From the cell containing the given text, extract its center point as (X, Y) coordinate. 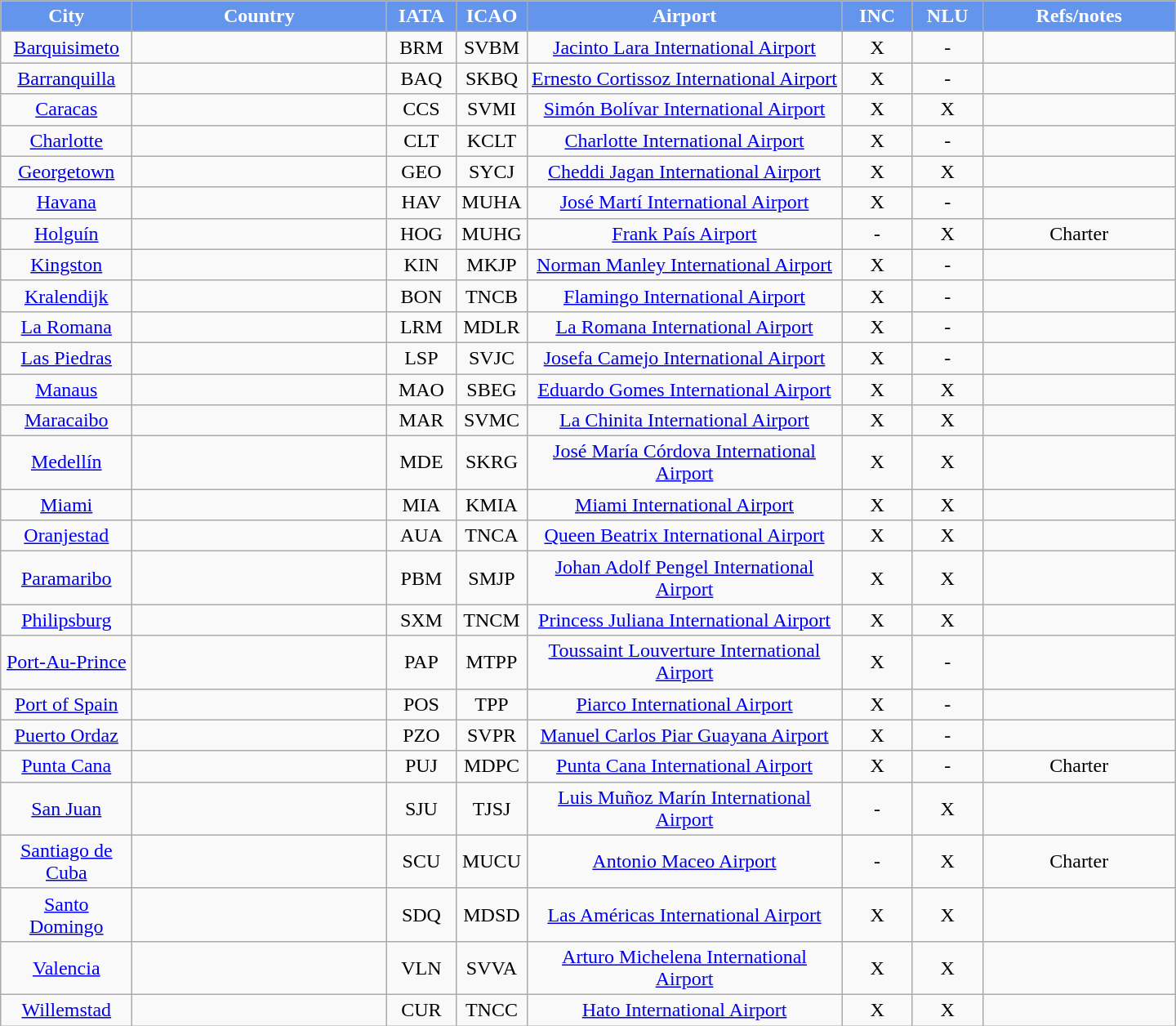
Simón Bolívar International Airport (684, 109)
Luis Muñoz Marín International Airport (684, 809)
Punta Cana International Airport (684, 766)
Port-Au-Prince (67, 662)
Valencia (67, 967)
José Martí International Airport (684, 203)
PBM (421, 578)
SJU (421, 809)
Charlotte International Airport (684, 141)
MUHG (492, 234)
Miami (67, 505)
Country (260, 16)
Barquisimeto (67, 47)
Philipsburg (67, 620)
INC (877, 16)
SVMC (492, 421)
City (67, 16)
KIN (421, 265)
Ernesto Cortissoz International Airport (684, 78)
SVPR (492, 735)
Piarco International Airport (684, 704)
Punta Cana (67, 766)
Kingston (67, 265)
POS (421, 704)
Airport (684, 16)
SBEG (492, 390)
LSP (421, 358)
TNCB (492, 296)
VLN (421, 967)
Manuel Carlos Piar Guayana Airport (684, 735)
SYCJ (492, 172)
TNCM (492, 620)
La Romana International Airport (684, 327)
Queen Beatrix International Airport (684, 536)
Oranjestad (67, 536)
Toussaint Louverture International Airport (684, 662)
Princess Juliana International Airport (684, 620)
BAQ (421, 78)
Caracas (67, 109)
La Romana (67, 327)
TNCA (492, 536)
PZO (421, 735)
SXM (421, 620)
Santo Domingo (67, 915)
CLT (421, 141)
MDPC (492, 766)
Medellín (67, 462)
MTPP (492, 662)
José María Córdova International Airport (684, 462)
Refs/notes (1079, 16)
Las Piedras (67, 358)
Santiago de Cuba (67, 861)
Antonio Maceo Airport (684, 861)
SKRG (492, 462)
GEO (421, 172)
SMJP (492, 578)
Puerto Ordaz (67, 735)
Holguín (67, 234)
MUCU (492, 861)
Paramaribo (67, 578)
Josefa Camejo International Airport (684, 358)
Eduardo Gomes International Airport (684, 390)
HOG (421, 234)
SDQ (421, 915)
BRM (421, 47)
CUR (421, 1010)
MAR (421, 421)
MKJP (492, 265)
SVBM (492, 47)
PAP (421, 662)
TNCC (492, 1010)
Arturo Michelena International Airport (684, 967)
MUHA (492, 203)
Cheddi Jagan International Airport (684, 172)
SVVA (492, 967)
Willemstad (67, 1010)
Charlotte (67, 141)
Barranquilla (67, 78)
Miami International Airport (684, 505)
Frank País Airport (684, 234)
ICAO (492, 16)
SKBQ (492, 78)
Flamingo International Airport (684, 296)
MDLR (492, 327)
Norman Manley International Airport (684, 265)
SCU (421, 861)
AUA (421, 536)
Manaus (67, 390)
TJSJ (492, 809)
BON (421, 296)
La Chinita International Airport (684, 421)
Jacinto Lara International Airport (684, 47)
Hato International Airport (684, 1010)
KMIA (492, 505)
MDE (421, 462)
MIA (421, 505)
Havana (67, 203)
San Juan (67, 809)
IATA (421, 16)
Maracaibo (67, 421)
Kralendijk (67, 296)
NLU (947, 16)
LRM (421, 327)
Las Américas International Airport (684, 915)
HAV (421, 203)
Port of Spain (67, 704)
MAO (421, 390)
PUJ (421, 766)
KCLT (492, 141)
Georgetown (67, 172)
MDSD (492, 915)
CCS (421, 109)
SVMI (492, 109)
SVJC (492, 358)
Johan Adolf Pengel International Airport (684, 578)
TPP (492, 704)
